Search for the cell housing the specified text and yield its (x, y) center coordinate. 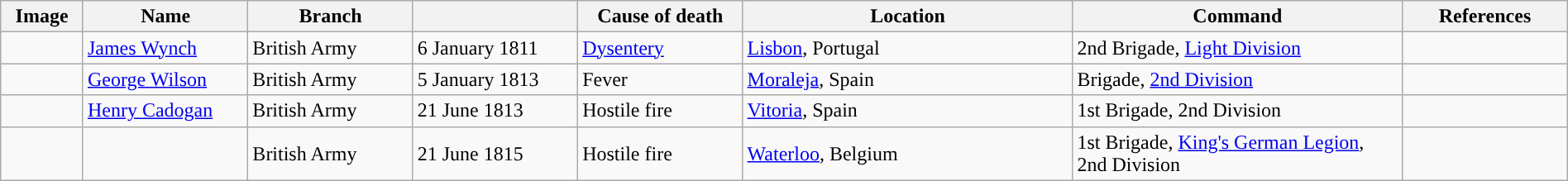
6 January 1811 (495, 48)
21 June 1813 (495, 111)
Fever (660, 79)
Vitoria, Spain (908, 111)
2nd Brigade, Light Division (1237, 48)
Brigade, 2nd Division (1237, 79)
Waterloo, Belgium (908, 154)
21 June 1815 (495, 154)
Dysentery (660, 48)
Location (908, 17)
Lisbon, Portugal (908, 48)
5 January 1813 (495, 79)
References (1485, 17)
Cause of death (660, 17)
Name (165, 17)
Command (1237, 17)
George Wilson (165, 79)
1st Brigade, King's German Legion, 2nd Division (1237, 154)
Branch (331, 17)
Moraleja, Spain (908, 79)
1st Brigade, 2nd Division (1237, 111)
James Wynch (165, 48)
Image (42, 17)
Henry Cadogan (165, 111)
